Scan for the cell matching the given text and deliver its (x, y) coordinate at center. 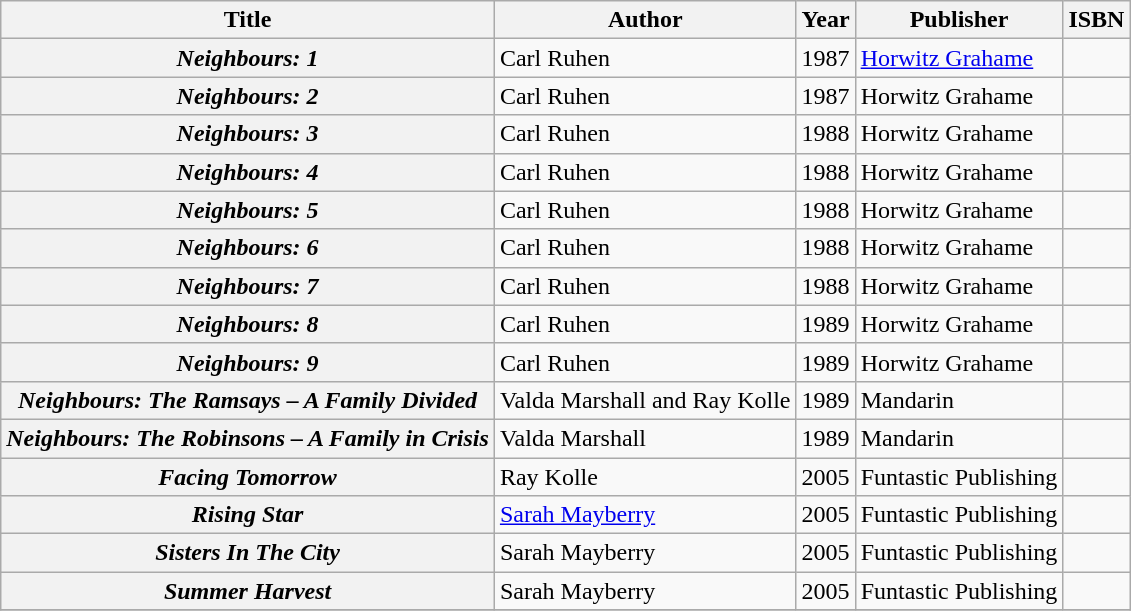
Title (248, 20)
Neighbours: The Robinsons – A Family in Crisis (248, 438)
Neighbours: 3 (248, 134)
Valda Marshall and Ray Kolle (645, 400)
Neighbours: 9 (248, 362)
Valda Marshall (645, 438)
Neighbours: 5 (248, 210)
Neighbours: The Ramsays – A Family Divided (248, 400)
Author (645, 20)
Sisters In The City (248, 553)
Neighbours: 7 (248, 286)
Neighbours: 6 (248, 248)
Facing Tomorrow (248, 477)
Summer Harvest (248, 591)
Neighbours: 8 (248, 324)
Rising Star (248, 515)
Publisher (959, 20)
ISBN (1096, 20)
Neighbours: 2 (248, 96)
Ray Kolle (645, 477)
Neighbours: 4 (248, 172)
Year (826, 20)
Neighbours: 1 (248, 58)
